Locate the cell with the specified text and output its (x, y) center coordinate. 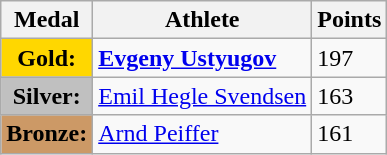
197 (350, 58)
Bronze: (47, 134)
Silver: (47, 96)
Points (350, 20)
161 (350, 134)
Medal (47, 20)
Gold: (47, 58)
Arnd Peiffer (202, 134)
Evgeny Ustyugov (202, 58)
Emil Hegle Svendsen (202, 96)
163 (350, 96)
Athlete (202, 20)
